Return [X, Y] of the center of cell containing provided text 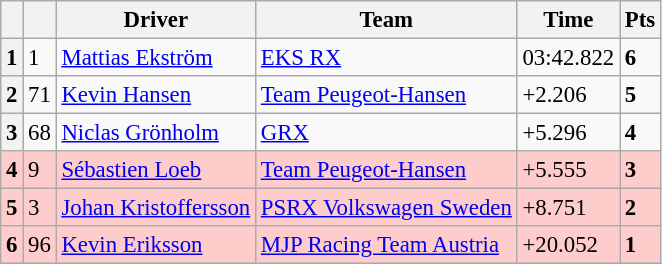
+20.052 [568, 245]
Sébastien Loeb [156, 170]
+8.751 [568, 208]
Niclas Grönholm [156, 133]
68 [40, 133]
+2.206 [568, 95]
9 [40, 170]
Driver [156, 20]
+5.555 [568, 170]
Johan Kristoffersson [156, 208]
Kevin Hansen [156, 95]
+5.296 [568, 133]
03:42.822 [568, 58]
EKS RX [386, 58]
Mattias Ekström [156, 58]
Pts [640, 20]
96 [40, 245]
MJP Racing Team Austria [386, 245]
PSRX Volkswagen Sweden [386, 208]
Time [568, 20]
Kevin Eriksson [156, 245]
Team [386, 20]
GRX [386, 133]
71 [40, 95]
